Identify which cell holds the provided text, then report its [x, y] central coordinate. 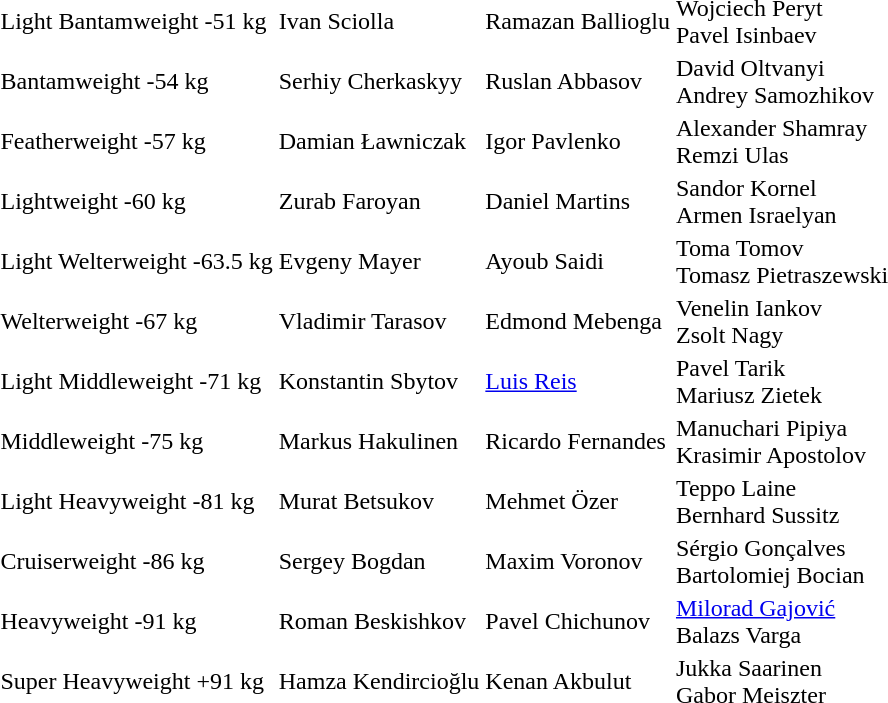
Daniel Martins [578, 202]
Roman Beskishkov [379, 622]
Mehmet Özer [578, 502]
Ayoub Saidi [578, 262]
Konstantin Sbytov [379, 382]
Maxim Voronov [578, 562]
Damian Ławniczak [379, 142]
Markus Hakulinen [379, 442]
Zurab Faroyan [379, 202]
Vladimir Tarasov [379, 322]
Serhiy Cherkaskyy [379, 82]
Igor Pavlenko [578, 142]
Luis Reis [578, 382]
Evgeny Mayer [379, 262]
Pavel Chichunov [578, 622]
Murat Betsukov [379, 502]
Sergey Bogdan [379, 562]
Ruslan Abbasov [578, 82]
Ricardo Fernandes [578, 442]
Edmond Mebenga [578, 322]
